Extract the (x, y) coordinate from the center of the cell holding the provided text.  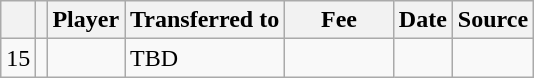
Transferred to (205, 20)
15 (18, 58)
Date (422, 20)
Source (492, 20)
Fee (340, 20)
TBD (205, 58)
Player (86, 20)
